For the text-containing cell, return its midpoint in [X, Y] coordinate format. 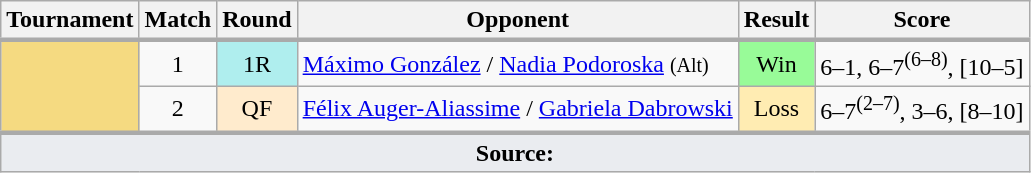
6–1, 6–7(6–8), [10–5] [922, 63]
Source: [515, 152]
Loss [776, 109]
Match [178, 21]
Score [922, 21]
Félix Auger-Aliassime / Gabriela Dabrowski [518, 109]
QF [257, 109]
2 [178, 109]
Opponent [518, 21]
Result [776, 21]
Máximo González / Nadia Podoroska (Alt) [518, 63]
Tournament [70, 21]
1R [257, 63]
Round [257, 21]
Win [776, 63]
1 [178, 63]
6–7(2–7), 3–6, [8–10] [922, 109]
